Return [x, y] of the center of cell containing provided text 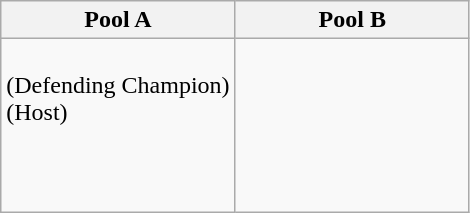
Pool A [118, 20]
Pool B [352, 20]
(Defending Champion) (Host) [118, 126]
